Determine the (x, y) coordinate at the center of the cell enclosing the given text.  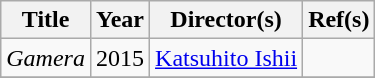
Katsuhito Ishii (226, 58)
Title (46, 20)
2015 (120, 58)
Year (120, 20)
Gamera (46, 58)
Ref(s) (339, 20)
Director(s) (226, 20)
